Return [x, y] of the center of cell containing provided text 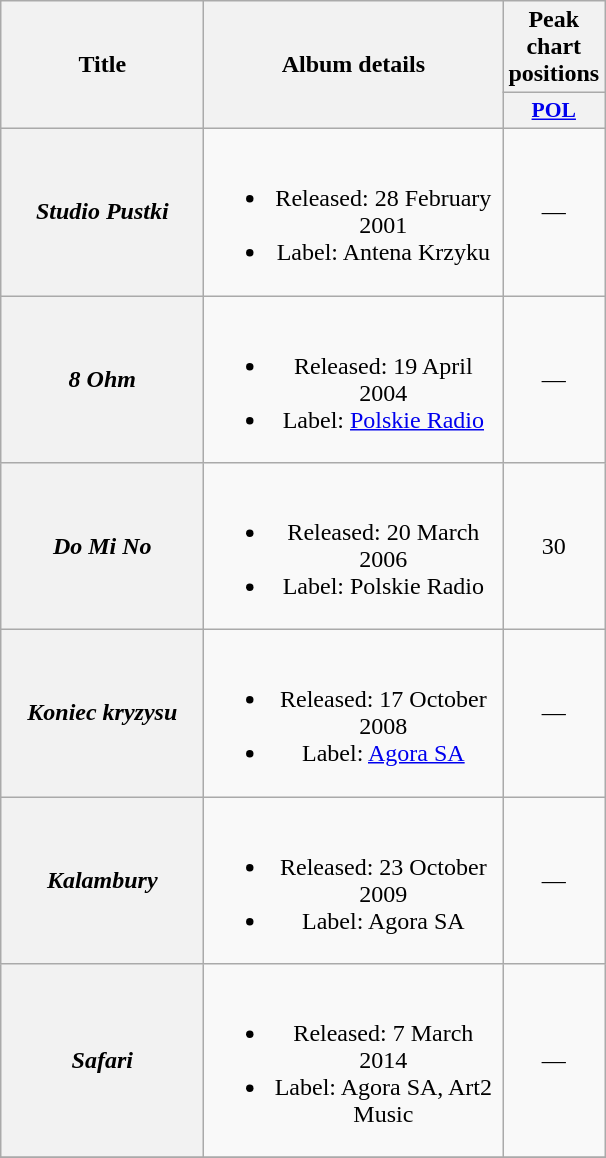
Album details [354, 65]
Released: 23 October 2009Label: Agora SA [354, 880]
Title [102, 65]
Released: 20 March 2006Label: Polskie Radio [354, 546]
Do Mi No [102, 546]
Kalambury [102, 880]
Released: 7 March 2014Label: Agora SA, Art2 Music [354, 1061]
8 Ohm [102, 380]
Safari [102, 1061]
30 [554, 546]
Studio Pustki [102, 212]
Peak chart positions [554, 47]
POL [554, 111]
Koniec kryzysu [102, 714]
Released: 28 February 2001Label: Antena Krzyku [354, 212]
Released: 17 October 2008Label: Agora SA [354, 714]
Released: 19 April 2004Label: Polskie Radio [354, 380]
